Capture the cell that displays the provided text and extract its (x, y) central coordinate. 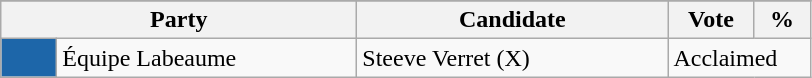
Party (179, 20)
Vote (711, 20)
Candidate (512, 20)
Équipe Labeaume (207, 58)
Steeve Verret (X) (512, 58)
Acclaimed (739, 58)
% (782, 20)
